Determine the [X, Y] coordinate at the center of the cell enclosing the given text.  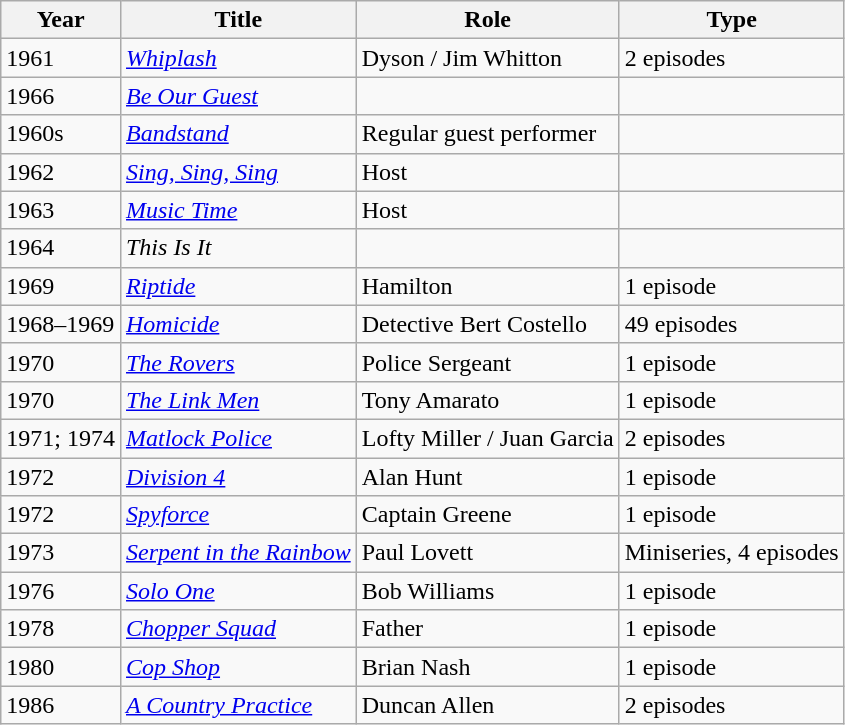
A Country Practice [238, 705]
1969 [61, 286]
Alan Hunt [488, 477]
Sing, Sing, Sing [238, 172]
Riptide [238, 286]
Homicide [238, 324]
1980 [61, 667]
Hamilton [488, 286]
Be Our Guest [238, 96]
This Is It [238, 248]
Detective Bert Costello [488, 324]
Whiplash [238, 58]
Type [732, 20]
1966 [61, 96]
Police Sergeant [488, 362]
Father [488, 629]
The Link Men [238, 400]
Matlock Police [238, 438]
49 episodes [732, 324]
Paul Lovett [488, 553]
1961 [61, 58]
Miniseries, 4 episodes [732, 553]
The Rovers [238, 362]
1971; 1974 [61, 438]
Brian Nash [488, 667]
1978 [61, 629]
Spyforce [238, 515]
Regular guest performer [488, 134]
1968–1969 [61, 324]
Chopper Squad [238, 629]
Duncan Allen [488, 705]
Lofty Miller / Juan Garcia [488, 438]
Bob Williams [488, 591]
Captain Greene [488, 515]
1962 [61, 172]
1976 [61, 591]
Title [238, 20]
Bandstand [238, 134]
Dyson / Jim Whitton [488, 58]
Year [61, 20]
Solo One [238, 591]
1960s [61, 134]
Music Time [238, 210]
Tony Amarato [488, 400]
1964 [61, 248]
1963 [61, 210]
1973 [61, 553]
Division 4 [238, 477]
1986 [61, 705]
Cop Shop [238, 667]
Serpent in the Rainbow [238, 553]
Role [488, 20]
